For the text-containing cell, return its midpoint in [x, y] coordinate format. 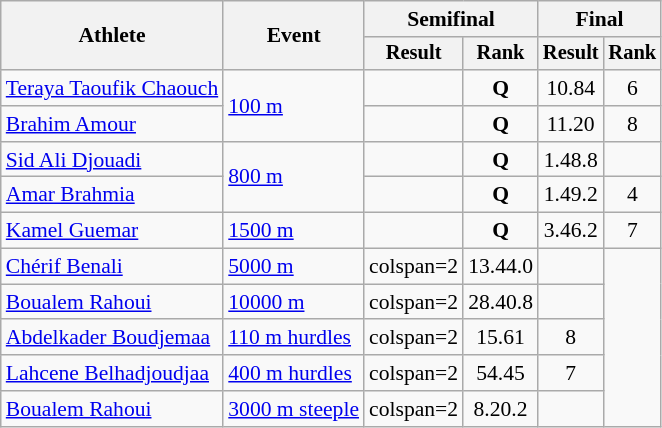
3000 m steeple [294, 409]
Brahim Amour [112, 124]
Final [600, 19]
54.45 [500, 373]
8.20.2 [500, 409]
Sid Ali Djouadi [112, 160]
Abdelkader Boudjemaa [112, 338]
Lahcene Belhadjoudjaa [112, 373]
100 m [294, 106]
Event [294, 36]
Teraya Taoufik Chaouch [112, 88]
11.20 [571, 124]
Chérif Benali [112, 267]
10.84 [571, 88]
5000 m [294, 267]
13.44.0 [500, 267]
110 m hurdles [294, 338]
1.48.8 [571, 160]
800 m [294, 178]
1.49.2 [571, 195]
28.40.8 [500, 302]
1500 m [294, 231]
Kamel Guemar [112, 231]
4 [633, 195]
15.61 [500, 338]
Athlete [112, 36]
400 m hurdles [294, 373]
6 [633, 88]
3.46.2 [571, 231]
10000 m [294, 302]
Amar Brahmia [112, 195]
Semifinal [451, 19]
